Search for the cell housing the specified text and yield its [X, Y] center coordinate. 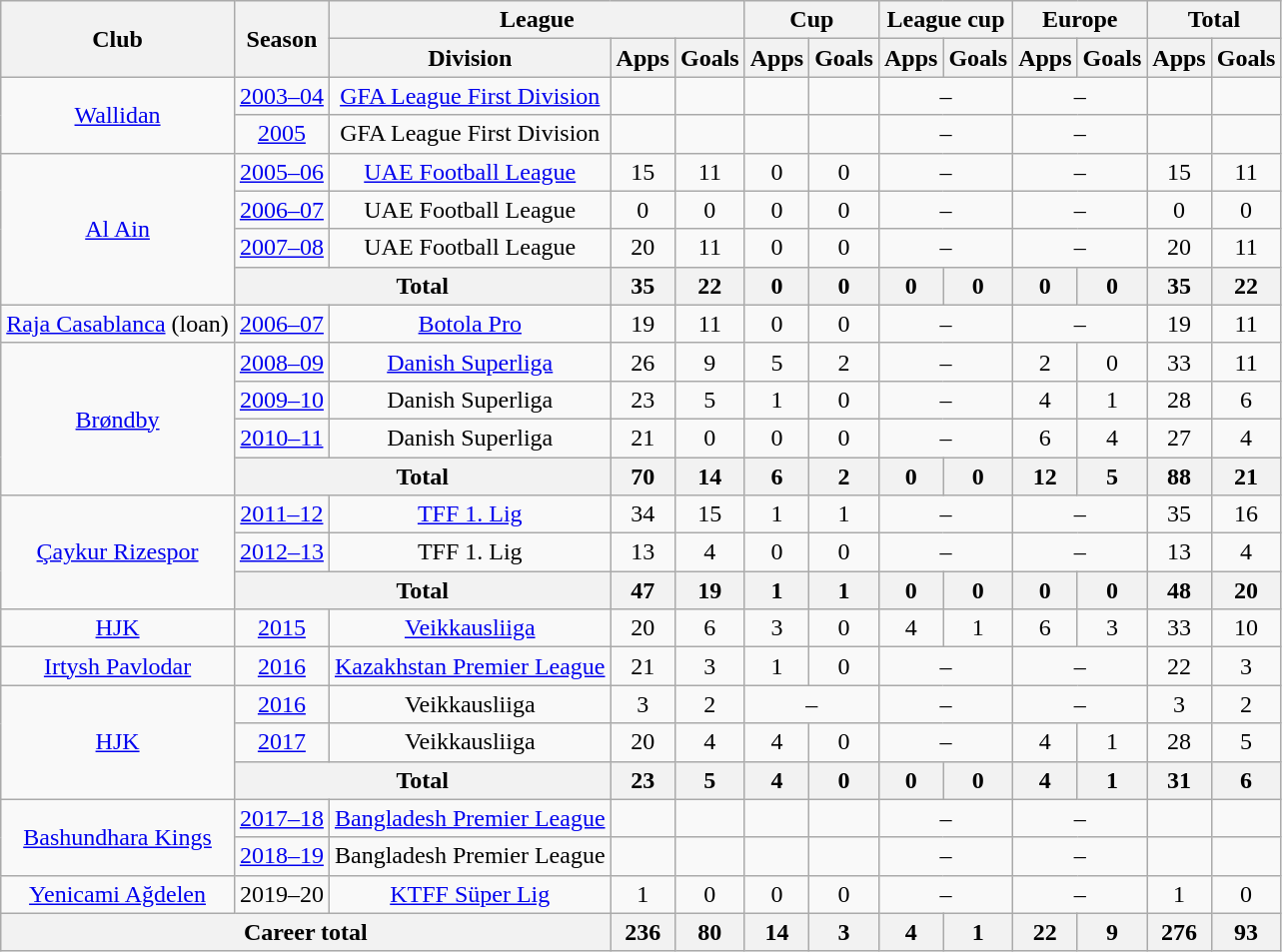
93 [1246, 932]
34 [642, 514]
236 [642, 932]
10 [1246, 628]
2017 [282, 742]
Irtysh Pavlodar [118, 666]
2003–04 [282, 96]
2011–12 [282, 514]
2012–13 [282, 552]
2019–20 [282, 894]
2017–18 [282, 818]
Wallidan [118, 115]
Cup [811, 20]
2007–08 [282, 248]
Kazakhstan Premier League [470, 666]
47 [642, 590]
2010–11 [282, 438]
2008–09 [282, 362]
12 [1045, 476]
Yenicami Ağdelen [118, 894]
80 [709, 932]
Career total [306, 932]
88 [1179, 476]
KTFF Süper Lig [470, 894]
26 [642, 362]
Raja Casablanca (loan) [118, 324]
Al Ain [118, 229]
31 [1179, 780]
27 [1179, 438]
2005 [282, 134]
Europe [1080, 20]
League [537, 20]
2005–06 [282, 172]
Botola Pro [470, 324]
2018–19 [282, 856]
Brøndby [118, 419]
2009–10 [282, 400]
Season [282, 39]
48 [1179, 590]
2015 [282, 628]
70 [642, 476]
Division [470, 58]
Bashundhara Kings [118, 837]
Çaykur Rizespor [118, 552]
16 [1246, 514]
League cup [945, 20]
Club [118, 39]
276 [1179, 932]
